Determine the (X, Y) coordinate at the center of the cell enclosing the given text.  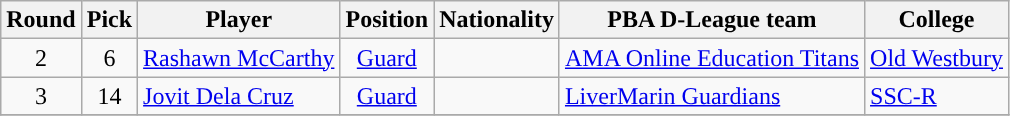
PBA D-League team (712, 20)
Pick (109, 20)
Nationality (497, 20)
College (937, 20)
Jovit Dela Cruz (239, 96)
2 (41, 58)
3 (41, 96)
Position (387, 20)
14 (109, 96)
6 (109, 58)
Old Westbury (937, 58)
Rashawn McCarthy (239, 58)
Player (239, 20)
AMA Online Education Titans (712, 58)
SSC-R (937, 96)
LiverMarin Guardians (712, 96)
Round (41, 20)
